Provide the [X, Y] coordinate of the cell's center where the given text is located.  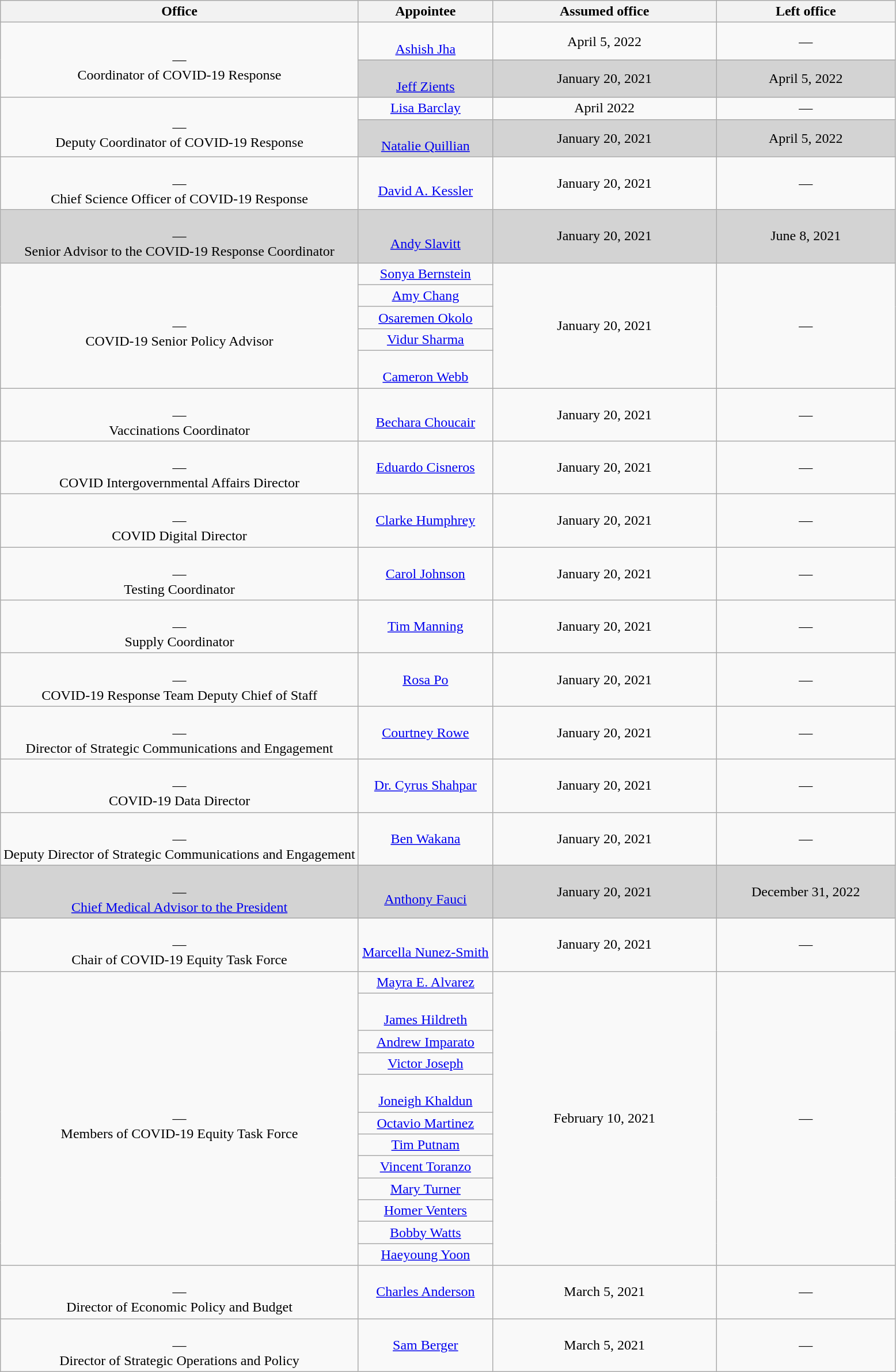
Charles Anderson [425, 1292]
—COVID Intergovernmental Affairs Director [180, 468]
Clarke Humphrey [425, 521]
Sam Berger [425, 1345]
—Deputy Director of Strategic Communications and Engagement [180, 839]
Sonya Bernstein [425, 274]
—Chair of COVID-19 Equity Task Force [180, 945]
Carol Johnson [425, 574]
Victor Joseph [425, 1063]
Jeff Zients [425, 78]
Homer Venters [425, 1211]
Appointee [425, 12]
Marcella Nunez-Smith [425, 945]
Haeyoung Yoon [425, 1254]
David A. Kessler [425, 183]
—Coordinator of COVID-19 Response [180, 60]
—Director of Strategic Communications and Engagement [180, 733]
Bobby Watts [425, 1233]
—Senior Advisor to the COVID-19 Response Coordinator [180, 236]
Lisa Barclay [425, 108]
Office [180, 12]
Tim Putnam [425, 1145]
Joneigh Khaldun [425, 1093]
—Chief Medical Advisor to the President [180, 892]
Mayra E. Alvarez [425, 982]
Octavio Martinez [425, 1123]
—Chief Science Officer of COVID-19 Response [180, 183]
—Director of Strategic Operations and Policy [180, 1345]
June 8, 2021 [806, 236]
December 31, 2022 [806, 892]
—COVID-19 Response Team Deputy Chief of Staff [180, 680]
Amy Chang [425, 295]
Eduardo Cisneros [425, 468]
—Director of Economic Policy and Budget [180, 1292]
—Deputy Coordinator of COVID-19 Response [180, 127]
Osaremen Okolo [425, 317]
Assumed office [604, 12]
February 10, 2021 [604, 1119]
Vincent Toranzo [425, 1167]
Left office [806, 12]
Andy Slavitt [425, 236]
Courtney Rowe [425, 733]
Vidur Sharma [425, 339]
James Hildreth [425, 1011]
—COVID-19 Data Director [180, 786]
—Members of COVID-19 Equity Task Force [180, 1119]
—Supply Coordinator [180, 627]
Tim Manning [425, 627]
—Vaccinations Coordinator [180, 415]
April 2022 [604, 108]
Bechara Choucair [425, 415]
—Testing Coordinator [180, 574]
Dr. Cyrus Shahpar [425, 786]
Mary Turner [425, 1189]
Cameron Webb [425, 369]
Andrew Imparato [425, 1041]
Ben Wakana [425, 839]
—COVID Digital Director [180, 521]
—COVID-19 Senior Policy Advisor [180, 325]
Natalie Quillian [425, 138]
Anthony Fauci [425, 892]
Ashish Jha [425, 41]
Rosa Po [425, 680]
